Find where the given text appears and provide that cell's center as (X, Y) coordinate. 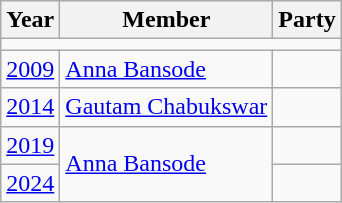
2024 (30, 183)
Member (166, 20)
2014 (30, 107)
Year (30, 20)
2009 (30, 69)
Party (307, 20)
2019 (30, 145)
Gautam Chabukswar (166, 107)
